Search for the cell housing the specified text and yield its (X, Y) center coordinate. 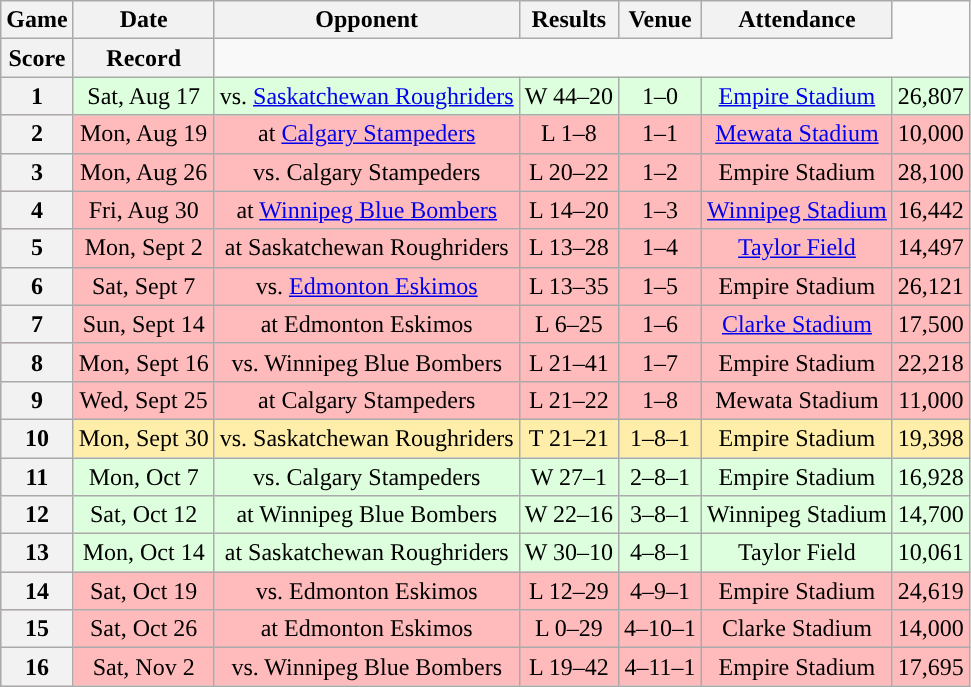
Sat, Sept 7 (144, 286)
Record (144, 58)
Mon, Oct 7 (144, 477)
17,500 (930, 324)
4–8–1 (660, 553)
T 21–21 (568, 438)
Venue (660, 20)
3 (37, 172)
11 (37, 477)
26,121 (930, 286)
L 6–25 (568, 324)
4 (37, 210)
9 (37, 400)
Sat, Oct 12 (144, 515)
Sat, Aug 17 (144, 96)
L 21–22 (568, 400)
24,619 (930, 591)
1–2 (660, 172)
16 (37, 667)
16,928 (930, 477)
W 44–20 (568, 96)
W 30–10 (568, 553)
Score (37, 58)
1–5 (660, 286)
Mon, Sept 30 (144, 438)
Sun, Sept 14 (144, 324)
1 (37, 96)
1–6 (660, 324)
Date (144, 20)
Opponent (366, 20)
1–0 (660, 96)
Sat, Nov 2 (144, 667)
1–3 (660, 210)
3–8–1 (660, 515)
10 (37, 438)
W 27–1 (568, 477)
14,700 (930, 515)
L 0–29 (568, 629)
L 21–41 (568, 362)
5 (37, 248)
16,442 (930, 210)
1–8–1 (660, 438)
Game (37, 20)
28,100 (930, 172)
L 13–28 (568, 248)
L 20–22 (568, 172)
Mon, Oct 14 (144, 553)
Mon, Sept 16 (144, 362)
10,061 (930, 553)
7 (37, 324)
Results (568, 20)
L 1–8 (568, 134)
Sat, Oct 26 (144, 629)
2 (37, 134)
1–8 (660, 400)
Attendance (798, 20)
Sat, Oct 19 (144, 591)
L 19–42 (568, 667)
14 (37, 591)
14,497 (930, 248)
W 22–16 (568, 515)
L 14–20 (568, 210)
14,000 (930, 629)
Mon, Aug 26 (144, 172)
1–7 (660, 362)
2–8–1 (660, 477)
11,000 (930, 400)
13 (37, 553)
15 (37, 629)
1–1 (660, 134)
Fri, Aug 30 (144, 210)
4–9–1 (660, 591)
26,807 (930, 96)
4–10–1 (660, 629)
1–4 (660, 248)
6 (37, 286)
Wed, Sept 25 (144, 400)
12 (37, 515)
8 (37, 362)
17,695 (930, 667)
Mon, Aug 19 (144, 134)
L 13–35 (568, 286)
Mon, Sept 2 (144, 248)
L 12–29 (568, 591)
4–11–1 (660, 667)
19,398 (930, 438)
10,000 (930, 134)
22,218 (930, 362)
